Locate the cell with the specified text and output its [X, Y] center coordinate. 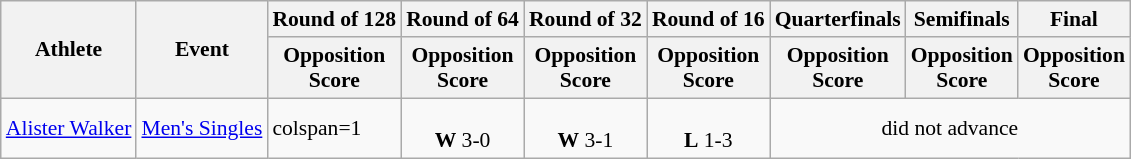
Alister Walker [69, 128]
Athlete [69, 50]
Final [1074, 19]
W 3-0 [462, 128]
Round of 128 [334, 19]
Men's Singles [202, 128]
Event [202, 50]
Quarterfinals [838, 19]
Round of 64 [462, 19]
Semifinals [962, 19]
did not advance [950, 128]
L 1-3 [708, 128]
Round of 16 [708, 19]
colspan=1 [334, 128]
W 3-1 [586, 128]
Round of 32 [586, 19]
